Pinpoint the cell where the given text exists, returning its [x, y] midpoint coordinate. 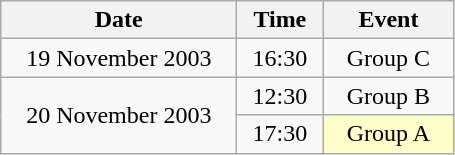
Date [119, 20]
Group C [388, 58]
19 November 2003 [119, 58]
12:30 [280, 96]
20 November 2003 [119, 115]
Time [280, 20]
17:30 [280, 134]
16:30 [280, 58]
Event [388, 20]
Group B [388, 96]
Group A [388, 134]
